From the cell containing the given text, extract its center point as (X, Y) coordinate. 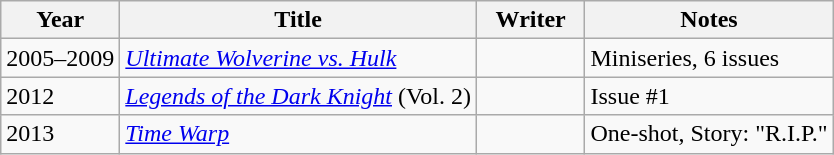
One-shot, Story: "R.I.P." (709, 134)
Notes (709, 20)
Legends of the Dark Knight (Vol. 2) (298, 96)
2005–2009 (60, 58)
Year (60, 20)
Writer (530, 20)
Miniseries, 6 issues (709, 58)
Issue #1 (709, 96)
Time Warp (298, 134)
Ultimate Wolverine vs. Hulk (298, 58)
2013 (60, 134)
2012 (60, 96)
Title (298, 20)
